Determine the [x, y] coordinate at the center of the cell enclosing the given text.  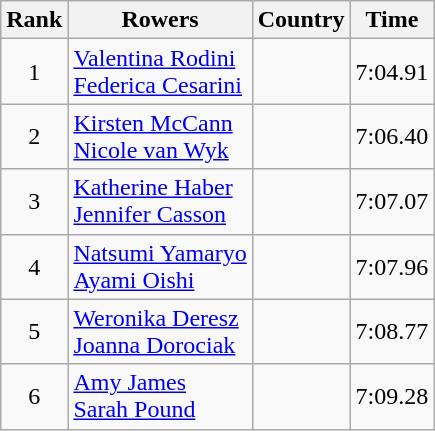
7:04.91 [392, 72]
Rank [34, 20]
Country [301, 20]
Natsumi YamaryoAyami Oishi [160, 266]
Kirsten McCannNicole van Wyk [160, 136]
Rowers [160, 20]
7:06.40 [392, 136]
2 [34, 136]
Time [392, 20]
Katherine HaberJennifer Casson [160, 202]
4 [34, 266]
Amy JamesSarah Pound [160, 396]
7:07.07 [392, 202]
7:08.77 [392, 332]
Weronika DereszJoanna Dorociak [160, 332]
3 [34, 202]
7:07.96 [392, 266]
7:09.28 [392, 396]
1 [34, 72]
Valentina RodiniFederica Cesarini [160, 72]
5 [34, 332]
6 [34, 396]
